Identify which cell holds the provided text, then report its (x, y) central coordinate. 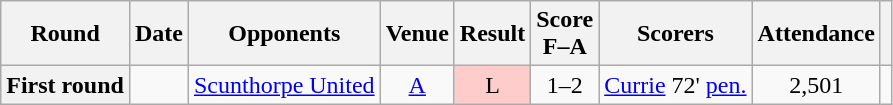
2,501 (816, 85)
A (417, 85)
Venue (417, 34)
Scorers (676, 34)
Scunthorpe United (284, 85)
First round (66, 85)
Date (158, 34)
Opponents (284, 34)
Result (492, 34)
1–2 (565, 85)
Currie 72' pen. (676, 85)
L (492, 85)
ScoreF–A (565, 34)
Round (66, 34)
Attendance (816, 34)
